Identify which cell holds the provided text, then report its [X, Y] central coordinate. 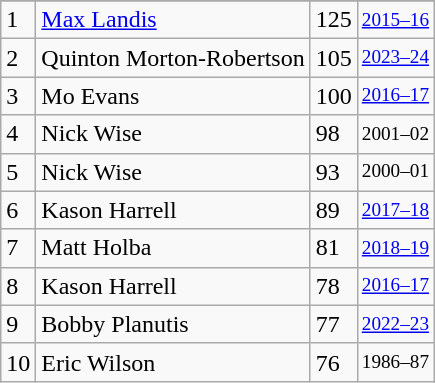
2023–24 [395, 58]
2018–19 [395, 248]
89 [334, 210]
Max Landis [173, 20]
Bobby Planutis [173, 324]
4 [18, 134]
6 [18, 210]
2015–16 [395, 20]
2017–18 [395, 210]
5 [18, 172]
2022–23 [395, 324]
2001–02 [395, 134]
10 [18, 362]
Mo Evans [173, 96]
81 [334, 248]
9 [18, 324]
105 [334, 58]
Matt Holba [173, 248]
78 [334, 286]
7 [18, 248]
125 [334, 20]
98 [334, 134]
2 [18, 58]
100 [334, 96]
77 [334, 324]
2000–01 [395, 172]
Quinton Morton-Robertson [173, 58]
93 [334, 172]
76 [334, 362]
1 [18, 20]
Eric Wilson [173, 362]
3 [18, 96]
1986–87 [395, 362]
8 [18, 286]
